Determine the [x, y] coordinate at the center of the cell enclosing the given text.  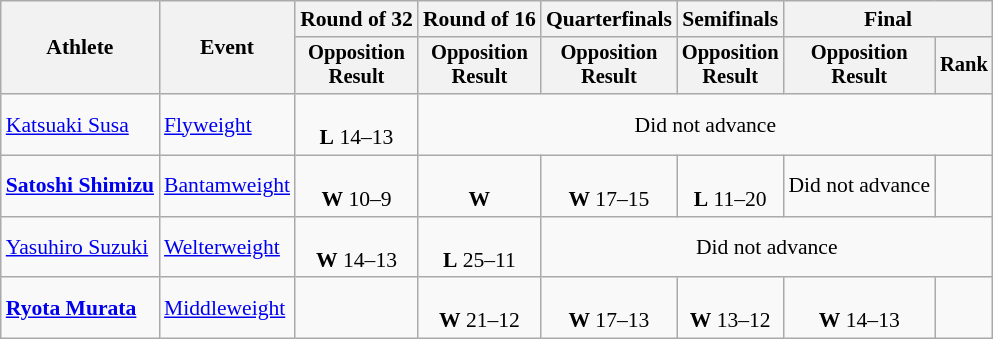
Athlete [80, 48]
Semifinals [730, 19]
Event [227, 48]
L 14–13 [356, 124]
Welterweight [227, 248]
Satoshi Shimizu [80, 186]
Quarterfinals [609, 19]
Rank [964, 66]
W 17–15 [609, 186]
W 10–9 [356, 186]
W 17–13 [609, 308]
Ryota Murata [80, 308]
Yasuhiro Suzuki [80, 248]
Middleweight [227, 308]
L 25–11 [480, 248]
Katsuaki Susa [80, 124]
W [480, 186]
Round of 16 [480, 19]
Bantamweight [227, 186]
W 21–12 [480, 308]
Final [888, 19]
L 11–20 [730, 186]
Round of 32 [356, 19]
Flyweight [227, 124]
W 13–12 [730, 308]
